Scan for the cell matching the given text and deliver its (x, y) coordinate at center. 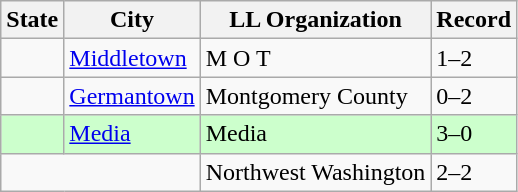
Germantown (132, 96)
Record (474, 20)
City (132, 20)
0–2 (474, 96)
M O T (316, 58)
LL Organization (316, 20)
3–0 (474, 134)
1–2 (474, 58)
Middletown (132, 58)
Northwest Washington (316, 172)
2–2 (474, 172)
State (32, 20)
Montgomery County (316, 96)
